Locate the cell with the specified text and output its [x, y] center coordinate. 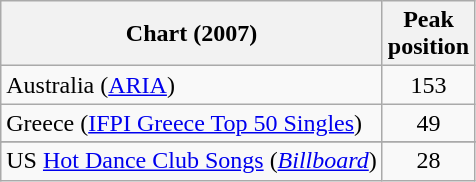
Greece (IFPI Greece Top 50 Singles) [192, 123]
Australia (ARIA) [192, 85]
28 [428, 161]
Peakposition [428, 34]
153 [428, 85]
US Hot Dance Club Songs (Billboard) [192, 161]
49 [428, 123]
Chart (2007) [192, 34]
